Locate the cell with the specified text and output its [x, y] center coordinate. 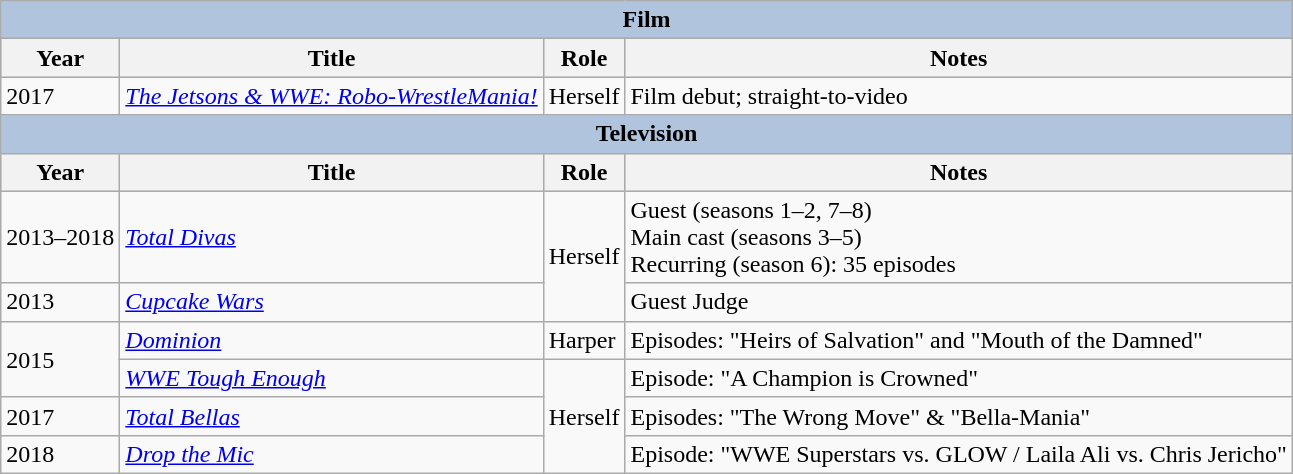
Drop the Mic [332, 454]
Film [647, 20]
2018 [60, 454]
Film debut; straight-to-video [958, 96]
2015 [60, 359]
Cupcake Wars [332, 302]
Guest Judge [958, 302]
Episodes: "Heirs of Salvation" and "Mouth of the Damned" [958, 340]
Television [647, 134]
Harper [584, 340]
2013–2018 [60, 237]
Guest (seasons 1–2, 7–8)Main cast (seasons 3–5)Recurring (season 6): 35 episodes [958, 237]
Total Divas [332, 237]
2013 [60, 302]
The Jetsons & WWE: Robo-WrestleMania! [332, 96]
Episode: "WWE Superstars vs. GLOW / Laila Ali vs. Chris Jericho" [958, 454]
Total Bellas [332, 416]
WWE Tough Enough [332, 378]
Episode: "A Champion is Crowned" [958, 378]
Dominion [332, 340]
Episodes: "The Wrong Move" & "Bella-Mania" [958, 416]
